Output the (X, Y) coordinate of the center of the cell containing the given text.  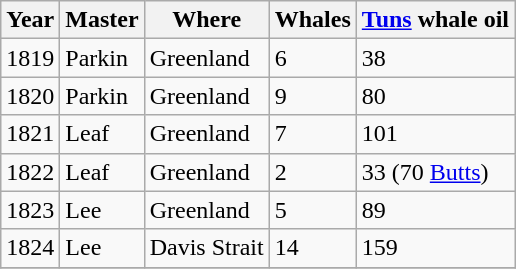
33 (70 Butts) (435, 172)
1821 (30, 134)
14 (312, 248)
Year (30, 20)
80 (435, 96)
1820 (30, 96)
9 (312, 96)
38 (435, 58)
6 (312, 58)
Master (102, 20)
2 (312, 172)
Whales (312, 20)
Where (206, 20)
5 (312, 210)
1823 (30, 210)
Tuns whale oil (435, 20)
1824 (30, 248)
101 (435, 134)
1819 (30, 58)
7 (312, 134)
1822 (30, 172)
159 (435, 248)
89 (435, 210)
Davis Strait (206, 248)
